Pinpoint the cell where the given text exists, returning its (x, y) midpoint coordinate. 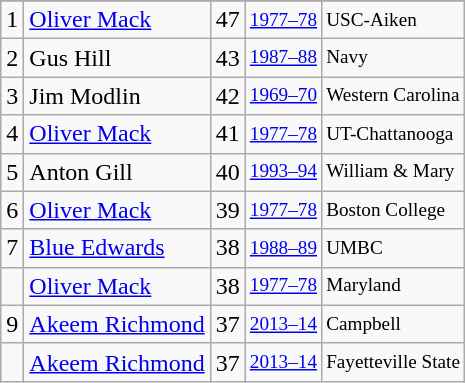
1993–94 (283, 172)
6 (12, 210)
Maryland (394, 286)
Jim Modlin (117, 96)
41 (228, 134)
Boston College (394, 210)
UMBC (394, 248)
USC-Aiken (394, 20)
1 (12, 20)
47 (228, 20)
4 (12, 134)
43 (228, 58)
Gus Hill (117, 58)
9 (12, 324)
1969–70 (283, 96)
7 (12, 248)
42 (228, 96)
1987–88 (283, 58)
2 (12, 58)
William & Mary (394, 172)
Anton Gill (117, 172)
39 (228, 210)
40 (228, 172)
5 (12, 172)
Western Carolina (394, 96)
3 (12, 96)
UT-Chattanooga (394, 134)
1988–89 (283, 248)
Blue Edwards (117, 248)
Campbell (394, 324)
Fayetteville State (394, 362)
Navy (394, 58)
